Capture the cell that displays the provided text and extract its (x, y) central coordinate. 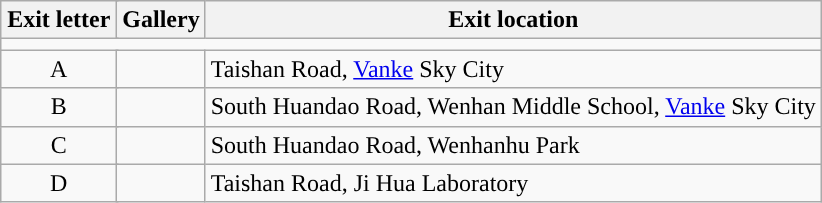
A (59, 69)
Gallery (161, 20)
D (59, 183)
South Huandao Road, Wenhan Middle School, Vanke Sky City (513, 107)
Taishan Road, Vanke Sky City (513, 69)
South Huandao Road, Wenhanhu Park (513, 145)
Exit location (513, 20)
Exit letter (59, 20)
B (59, 107)
C (59, 145)
Taishan Road, Ji Hua Laboratory (513, 183)
